From the cell containing the given text, extract its center point as [X, Y] coordinate. 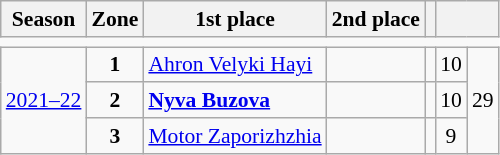
Zone [114, 19]
2021–22 [44, 100]
9 [451, 136]
1 [114, 65]
Season [44, 19]
Motor Zaporizhzhia [234, 136]
1st place [234, 19]
2nd place [376, 19]
Ahron Velyki Hayi [234, 65]
29 [483, 100]
2 [114, 101]
Nyva Buzova [234, 101]
3 [114, 136]
